From the cell containing the given text, extract its center point as (X, Y) coordinate. 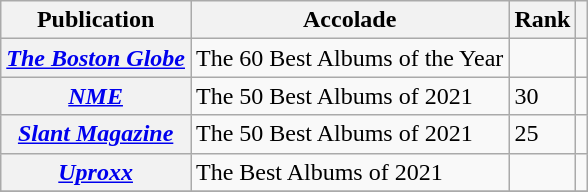
Rank (542, 20)
25 (542, 134)
30 (542, 96)
Accolade (349, 20)
Publication (96, 20)
Slant Magazine (96, 134)
The 60 Best Albums of the Year (349, 58)
The Boston Globe (96, 58)
Uproxx (96, 172)
The Best Albums of 2021 (349, 172)
NME (96, 96)
